Find where the given text appears and provide that cell's center as (X, Y) coordinate. 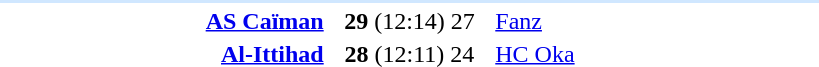
Fanz (656, 21)
AS Caïman (162, 21)
29 (12:14) 27 (410, 21)
